For the text-containing cell, return its midpoint in (X, Y) coordinate format. 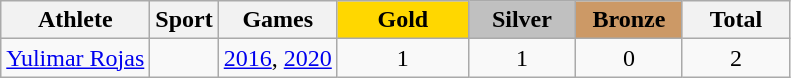
2016, 2020 (278, 58)
Gold (402, 20)
Athlete (76, 20)
Yulimar Rojas (76, 58)
Games (278, 20)
2 (736, 58)
0 (628, 58)
Silver (522, 20)
Bronze (628, 20)
Sport (184, 20)
Total (736, 20)
